Identify which cell holds the provided text, then report its (x, y) central coordinate. 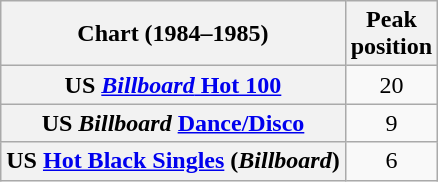
6 (391, 161)
US Billboard Hot 100 (173, 85)
US Billboard Dance/Disco (173, 123)
US Hot Black Singles (Billboard) (173, 161)
Chart (1984–1985) (173, 34)
Peakposition (391, 34)
9 (391, 123)
20 (391, 85)
